Find where the given text appears and provide that cell's center as [X, Y] coordinate. 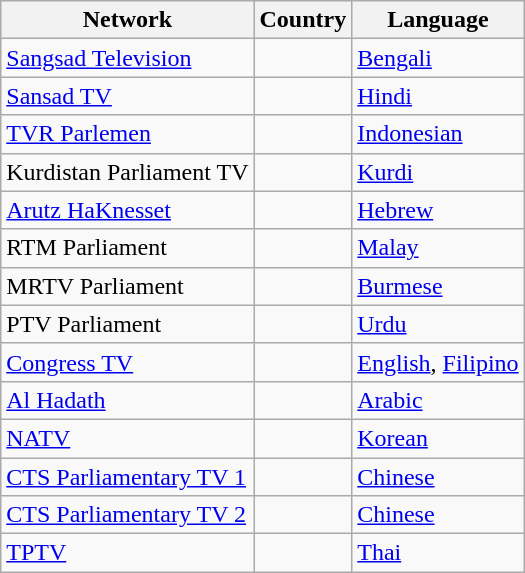
Kurdi [438, 172]
Hindi [438, 96]
Hebrew [438, 210]
NATV [128, 438]
Arabic [438, 400]
TPTV [128, 553]
CTS Parliamentary TV 1 [128, 477]
Network [128, 20]
Malay [438, 248]
Korean [438, 438]
Urdu [438, 324]
Sangsad Television [128, 58]
Kurdistan Parliament TV [128, 172]
English, Filipino [438, 362]
PTV Parliament [128, 324]
CTS Parliamentary TV 2 [128, 515]
Congress TV [128, 362]
TVR Parlemen [128, 134]
Sansad TV [128, 96]
Thai [438, 553]
Country [303, 20]
Indonesian [438, 134]
Al Hadath [128, 400]
Bengali [438, 58]
Burmese [438, 286]
RTM Parliament [128, 248]
Language [438, 20]
MRTV Parliament [128, 286]
Arutz HaKnesset [128, 210]
